Return the [x, y] coordinate for the center point of the cell that contains the specified text.  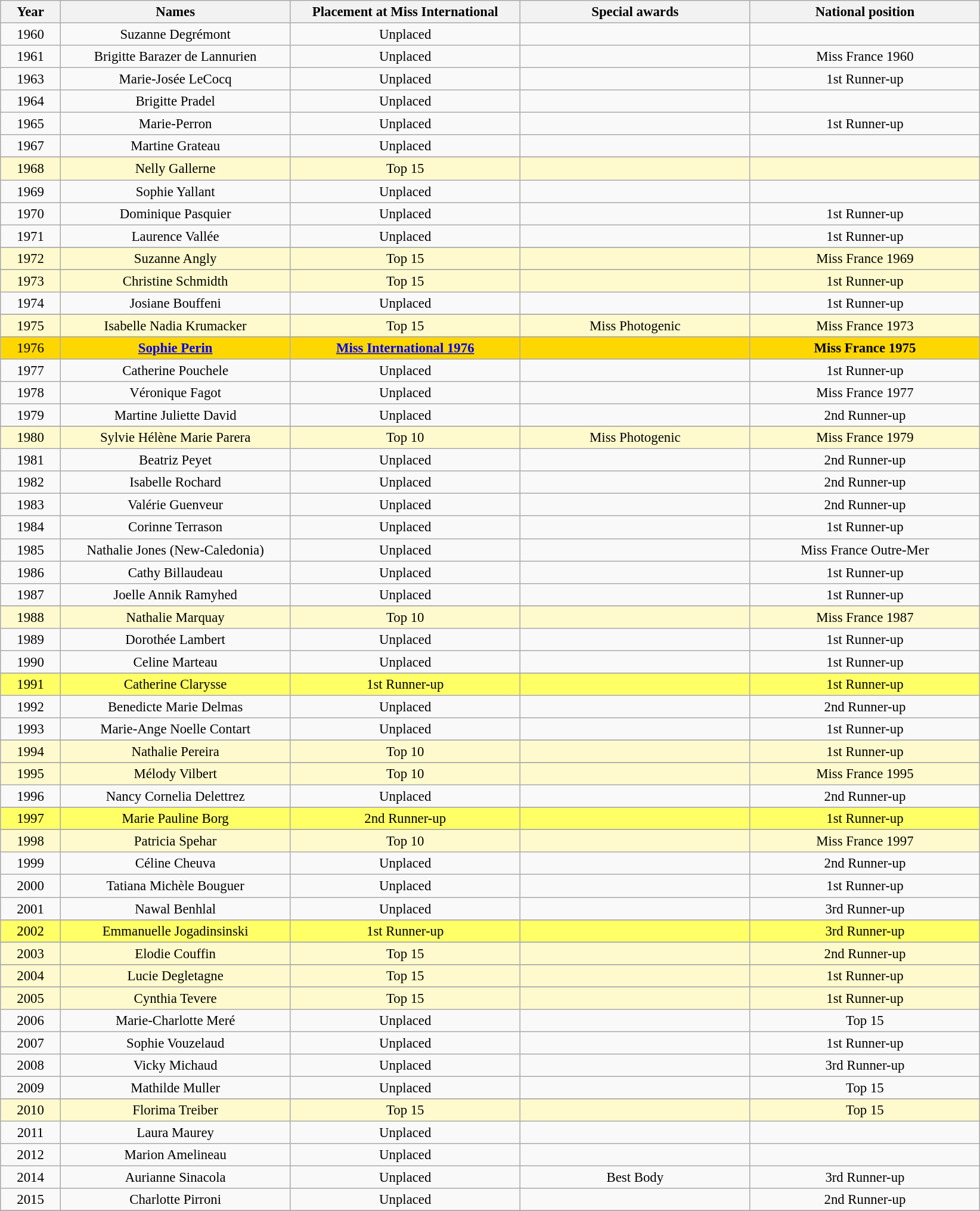
2012 [31, 1155]
1980 [31, 438]
2007 [31, 1043]
2002 [31, 931]
Marie-Perron [175, 124]
Lucie Degletagne [175, 975]
Catherine Clarysse [175, 685]
1981 [31, 460]
2004 [31, 975]
2015 [31, 1200]
Emmanuelle Jogadinsinski [175, 931]
Josiane Bouffeni [175, 303]
Sylvie Hélène Marie Parera [175, 438]
1985 [31, 550]
1989 [31, 640]
2005 [31, 998]
Nathalie Jones (New-Caledonia) [175, 550]
Marie Pauline Borg [175, 819]
1986 [31, 572]
Miss France 1979 [865, 438]
Laurence Vallée [175, 236]
Nawal Benhlal [175, 909]
2010 [31, 1110]
Corinne Terrason [175, 528]
Miss France 1997 [865, 841]
Miss France Outre-Mer [865, 550]
Isabelle Rochard [175, 482]
Suzanne Degrémont [175, 35]
1973 [31, 281]
Catherine Pouchele [175, 370]
Mathilde Muller [175, 1088]
Nancy Cornelia Delettrez [175, 797]
1964 [31, 101]
Names [175, 12]
Miss France 1987 [865, 617]
Elodie Couffin [175, 953]
1990 [31, 662]
1960 [31, 35]
Best Body [635, 1178]
1996 [31, 797]
1971 [31, 236]
Sophie Vouzelaud [175, 1043]
Marie-Ange Noelle Contart [175, 729]
1978 [31, 393]
Suzanne Angly [175, 258]
Miss France 1995 [865, 774]
1983 [31, 505]
Sophie Yallant [175, 191]
1965 [31, 124]
1968 [31, 169]
Nathalie Pereira [175, 752]
Miss France 1969 [865, 258]
Miss International 1976 [405, 348]
Marie-Charlotte Meré [175, 1021]
1974 [31, 303]
1997 [31, 819]
Miss France 1960 [865, 57]
Christine Schmidth [175, 281]
1961 [31, 57]
Brigitte Pradel [175, 101]
Vicky Michaud [175, 1066]
Celine Marteau [175, 662]
1970 [31, 213]
Special awards [635, 12]
Aurianne Sinacola [175, 1178]
Laura Maurey [175, 1133]
2009 [31, 1088]
Martine Grateau [175, 146]
1987 [31, 594]
Beatriz Peyet [175, 460]
Dominique Pasquier [175, 213]
1994 [31, 752]
1963 [31, 79]
Martine Juliette David [175, 416]
2014 [31, 1178]
Isabelle Nadia Krumacker [175, 326]
Nelly Gallerne [175, 169]
1998 [31, 841]
Patricia Spehar [175, 841]
National position [865, 12]
1991 [31, 685]
Marion Amelineau [175, 1155]
Mélody Vilbert [175, 774]
Valérie Guenveur [175, 505]
Cynthia Tevere [175, 998]
2003 [31, 953]
1967 [31, 146]
1988 [31, 617]
1995 [31, 774]
1999 [31, 864]
Placement at Miss International [405, 12]
2011 [31, 1133]
2008 [31, 1066]
Marie-Josée LeCocq [175, 79]
1977 [31, 370]
1979 [31, 416]
Joelle Annik Ramyhed [175, 594]
1975 [31, 326]
Miss France 1977 [865, 393]
Brigitte Barazer de Lannurien [175, 57]
1984 [31, 528]
Benedicte Marie Delmas [175, 707]
Dorothée Lambert [175, 640]
Charlotte Pirroni [175, 1200]
1982 [31, 482]
Céline Cheuva [175, 864]
Cathy Billaudeau [175, 572]
1972 [31, 258]
2001 [31, 909]
1976 [31, 348]
Nathalie Marquay [175, 617]
Véronique Fagot [175, 393]
Year [31, 12]
Sophie Perin [175, 348]
Florima Treiber [175, 1110]
2000 [31, 886]
Miss France 1973 [865, 326]
1992 [31, 707]
1993 [31, 729]
1969 [31, 191]
2006 [31, 1021]
Tatiana Michèle Bouguer [175, 886]
Miss France 1975 [865, 348]
